From the cell containing the given text, extract its center point as [x, y] coordinate. 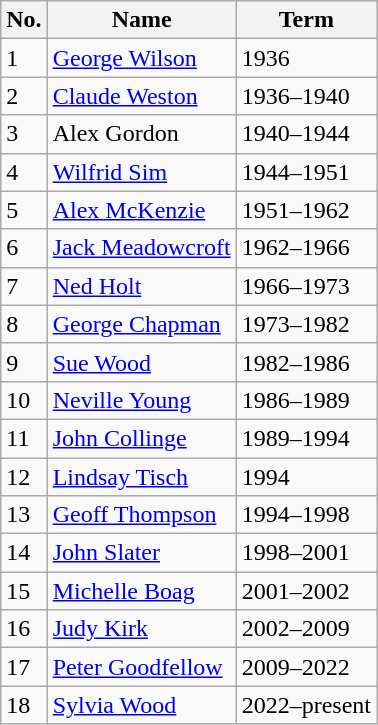
2001–2002 [306, 591]
16 [24, 629]
Sylvia Wood [142, 705]
8 [24, 324]
Alex McKenzie [142, 210]
John Collinge [142, 438]
17 [24, 667]
Claude Weston [142, 96]
1936–1940 [306, 96]
Geoff Thompson [142, 515]
John Slater [142, 553]
2 [24, 96]
Peter Goodfellow [142, 667]
Jack Meadowcroft [142, 248]
1982–1986 [306, 362]
12 [24, 477]
1966–1973 [306, 286]
9 [24, 362]
1994 [306, 477]
Wilfrid Sim [142, 172]
10 [24, 400]
1940–1944 [306, 134]
3 [24, 134]
1998–2001 [306, 553]
Name [142, 20]
1944–1951 [306, 172]
1 [24, 58]
14 [24, 553]
5 [24, 210]
1936 [306, 58]
Michelle Boag [142, 591]
2002–2009 [306, 629]
George Wilson [142, 58]
13 [24, 515]
Sue Wood [142, 362]
George Chapman [142, 324]
18 [24, 705]
7 [24, 286]
Judy Kirk [142, 629]
Neville Young [142, 400]
1989–1994 [306, 438]
1951–1962 [306, 210]
1986–1989 [306, 400]
4 [24, 172]
1973–1982 [306, 324]
11 [24, 438]
2022–present [306, 705]
1962–1966 [306, 248]
15 [24, 591]
Ned Holt [142, 286]
No. [24, 20]
Term [306, 20]
2009–2022 [306, 667]
Lindsay Tisch [142, 477]
Alex Gordon [142, 134]
1994–1998 [306, 515]
6 [24, 248]
